Return (x, y) of the center of cell containing provided text 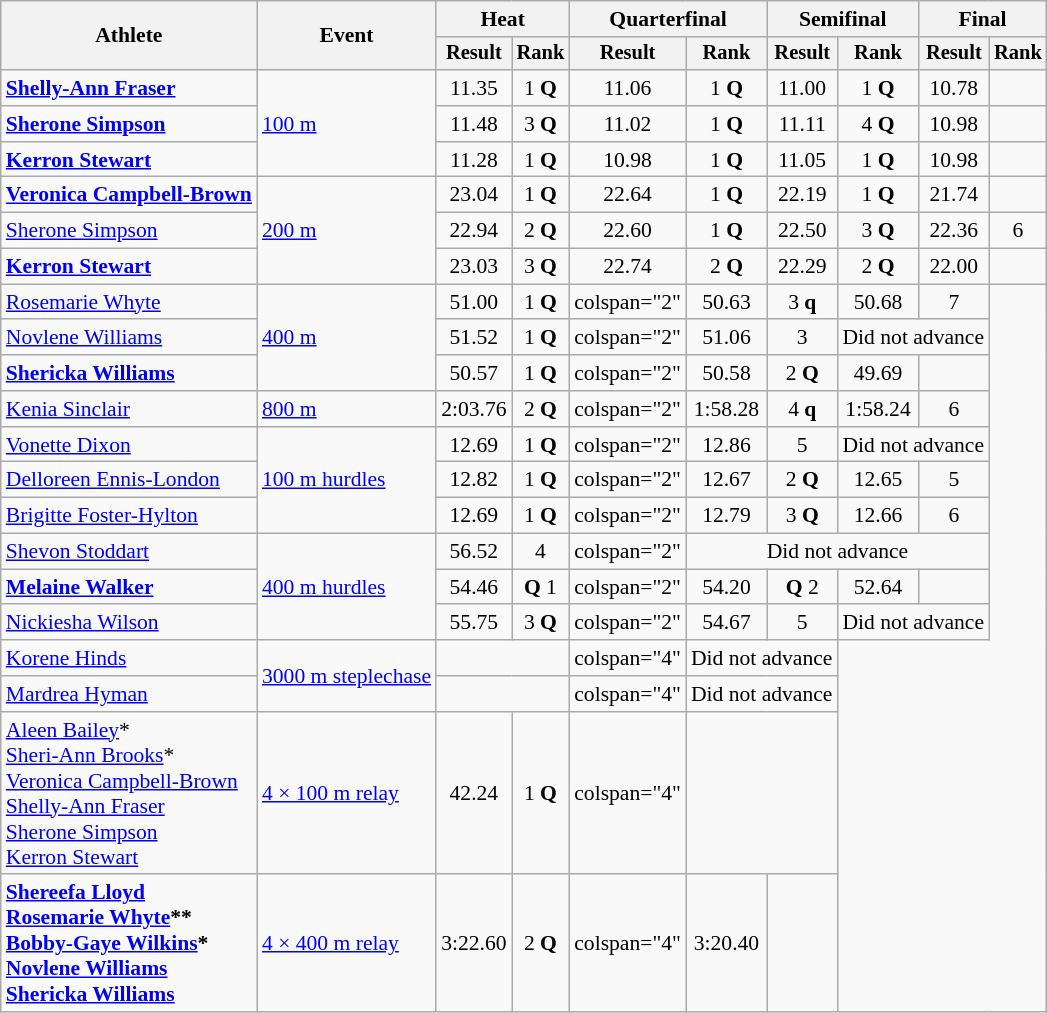
3:22.60 (474, 944)
12.86 (726, 445)
51.52 (474, 338)
11.06 (628, 88)
22.60 (628, 231)
Kenia Sinclair (129, 409)
49.69 (878, 373)
1:58.24 (878, 409)
Aleen Bailey*Sheri-Ann Brooks*Veronica Campbell-BrownShelly-Ann FraserSherone SimpsonKerron Stewart (129, 794)
54.67 (726, 623)
54.46 (474, 587)
Rosemarie Whyte (129, 302)
11.28 (474, 160)
Q 1 (541, 587)
Quarterfinal (668, 19)
Semifinal (843, 19)
51.06 (726, 338)
11.00 (802, 88)
4 q (802, 409)
4 Q (878, 124)
Shereefa LloydRosemarie Whyte**Bobby-Gaye Wilkins*Novlene WilliamsShericka Williams (129, 944)
54.20 (726, 587)
50.57 (474, 373)
11.05 (802, 160)
7 (954, 302)
50.68 (878, 302)
3 (802, 338)
52.64 (878, 587)
22.36 (954, 231)
12.67 (726, 480)
Mardrea Hyman (129, 694)
800 m (346, 409)
4 × 100 m relay (346, 794)
10.78 (954, 88)
Heat (502, 19)
Novlene Williams (129, 338)
23.03 (474, 267)
Q 2 (802, 587)
11.02 (628, 124)
200 m (346, 230)
Melaine Walker (129, 587)
22.50 (802, 231)
Shevon Stoddart (129, 552)
Brigitte Foster-Hylton (129, 516)
400 m hurdles (346, 588)
Shelly-Ann Fraser (129, 88)
11.11 (802, 124)
22.19 (802, 195)
Final (983, 19)
11.35 (474, 88)
3:20.40 (726, 944)
Event (346, 36)
Athlete (129, 36)
4 (541, 552)
21.74 (954, 195)
100 m (346, 124)
56.52 (474, 552)
50.63 (726, 302)
400 m (346, 338)
Nickiesha Wilson (129, 623)
50.58 (726, 373)
22.94 (474, 231)
55.75 (474, 623)
51.00 (474, 302)
Delloreen Ennis-London (129, 480)
Korene Hinds (129, 658)
3 q (802, 302)
2:03.76 (474, 409)
22.29 (802, 267)
42.24 (474, 794)
3000 m steplechase (346, 676)
12.82 (474, 480)
Veronica Campbell-Brown (129, 195)
12.66 (878, 516)
100 m hurdles (346, 480)
11.48 (474, 124)
12.79 (726, 516)
1:58.28 (726, 409)
4 × 400 m relay (346, 944)
22.00 (954, 267)
22.64 (628, 195)
22.74 (628, 267)
23.04 (474, 195)
Vonette Dixon (129, 445)
Shericka Williams (129, 373)
12.65 (878, 480)
